Search for the cell housing the specified text and yield its (x, y) center coordinate. 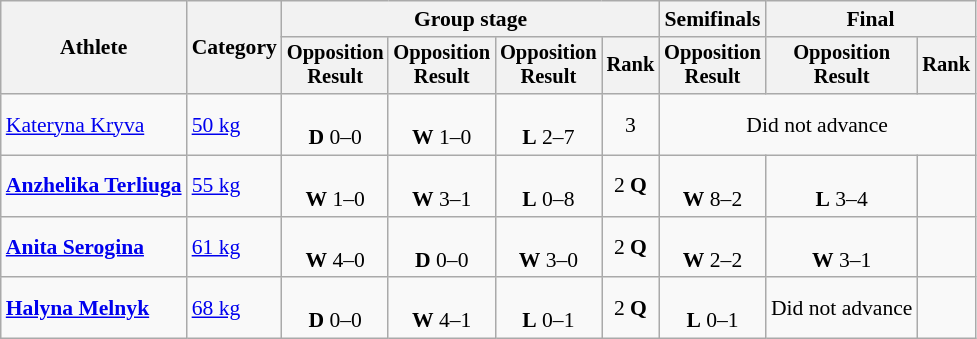
W 4–0 (336, 248)
Kateryna Kryva (94, 124)
W 2–2 (712, 248)
50 kg (234, 124)
L 0–8 (548, 186)
Group stage (470, 19)
W 3–0 (548, 248)
L 3–4 (842, 186)
Semifinals (712, 19)
W 4–1 (442, 308)
61 kg (234, 248)
L 2–7 (548, 124)
Anita Serogina (94, 248)
Final (870, 19)
Halyna Melnyk (94, 308)
Anzhelika Terliuga (94, 186)
55 kg (234, 186)
68 kg (234, 308)
Athlete (94, 48)
3 (631, 124)
Category (234, 48)
W 8–2 (712, 186)
